Scan for the cell matching the given text and deliver its [x, y] coordinate at center. 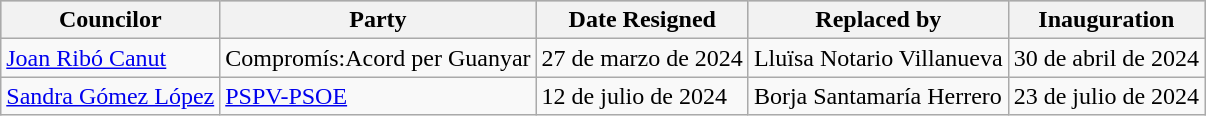
Joan Ribó Canut [110, 58]
Borja Santamaría Herrero [878, 96]
30 de abril de 2024 [1106, 58]
PSPV-PSOE [378, 96]
Sandra Gómez López [110, 96]
Date Resigned [642, 20]
Replaced by [878, 20]
12 de julio de 2024 [642, 96]
Lluïsa Notario Villanueva [878, 58]
Inauguration [1106, 20]
Councilor [110, 20]
23 de julio de 2024 [1106, 96]
Party [378, 20]
Compromís:Acord per Guanyar [378, 58]
27 de marzo de 2024 [642, 58]
